From the cell containing the given text, extract its center point as [x, y] coordinate. 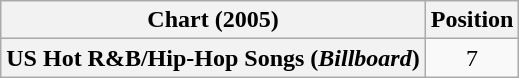
US Hot R&B/Hip-Hop Songs (Billboard) [213, 58]
Position [472, 20]
7 [472, 58]
Chart (2005) [213, 20]
